Return (X, Y) of the center of cell containing provided text 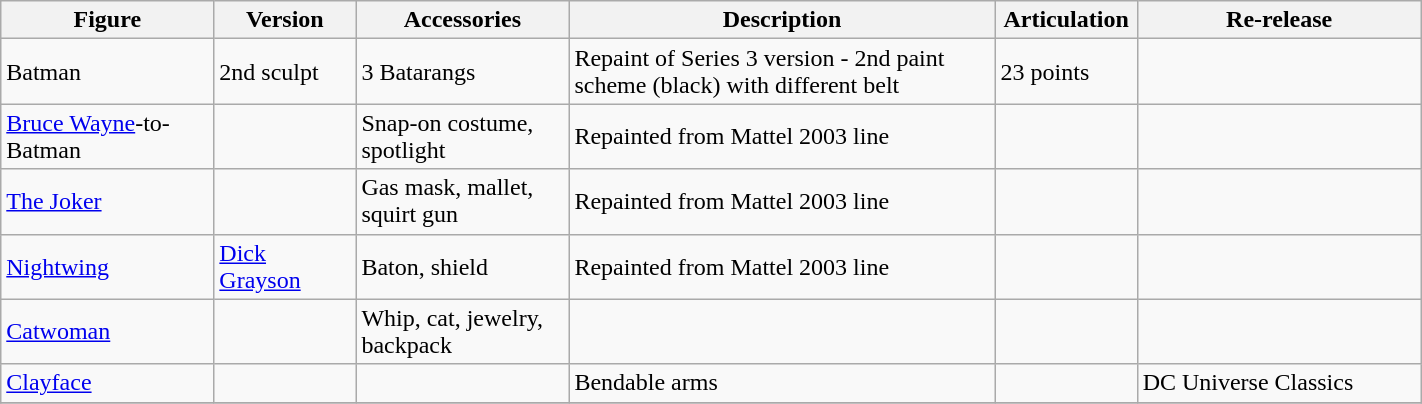
DC Universe Classics (1279, 383)
Catwoman (108, 332)
Description (782, 20)
Baton, shield (462, 266)
The Joker (108, 202)
Repaint of Series 3 version - 2nd paint scheme (black) with different belt (782, 72)
23 points (1066, 72)
Dick Grayson (285, 266)
Batman (108, 72)
Accessories (462, 20)
Gas mask, mallet, squirt gun (462, 202)
Version (285, 20)
Re-release (1279, 20)
Bruce Wayne-to-Batman (108, 136)
3 Batarangs (462, 72)
Articulation (1066, 20)
Bendable arms (782, 383)
Figure (108, 20)
Nightwing (108, 266)
Clayface (108, 383)
Whip, cat, jewelry, backpack (462, 332)
2nd sculpt (285, 72)
Snap-on costume, spotlight (462, 136)
